Extract the [x, y] coordinate from the center of the cell holding the provided text.  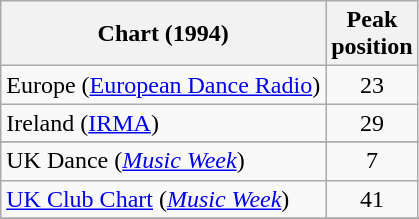
UK Club Chart (Music Week) [164, 199]
Peakposition [372, 34]
41 [372, 199]
29 [372, 123]
UK Dance (Music Week) [164, 161]
23 [372, 85]
7 [372, 161]
Chart (1994) [164, 34]
Europe (European Dance Radio) [164, 85]
Ireland (IRMA) [164, 123]
